Find where the given text appears and provide that cell's center as [X, Y] coordinate. 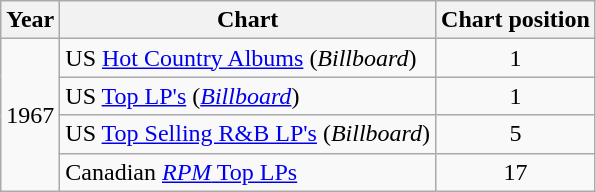
5 [516, 134]
Chart [248, 20]
1967 [30, 115]
17 [516, 172]
US Top LP's (Billboard) [248, 96]
Year [30, 20]
US Top Selling R&B LP's (Billboard) [248, 134]
Chart position [516, 20]
US Hot Country Albums (Billboard) [248, 58]
Canadian RPM Top LPs [248, 172]
